Pinpoint the cell where the given text exists, returning its [x, y] midpoint coordinate. 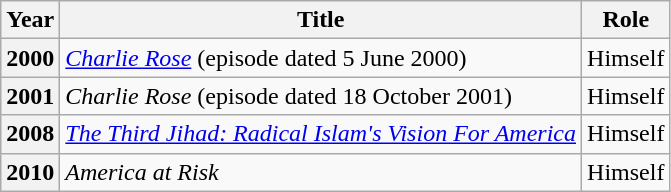
Role [626, 20]
Year [30, 20]
Title [321, 20]
Charlie Rose (episode dated 5 June 2000) [321, 58]
Charlie Rose (episode dated 18 October 2001) [321, 96]
America at Risk [321, 172]
2000 [30, 58]
2001 [30, 96]
2008 [30, 134]
2010 [30, 172]
The Third Jihad: Radical Islam's Vision For America [321, 134]
